For the text-containing cell, return its midpoint in [X, Y] coordinate format. 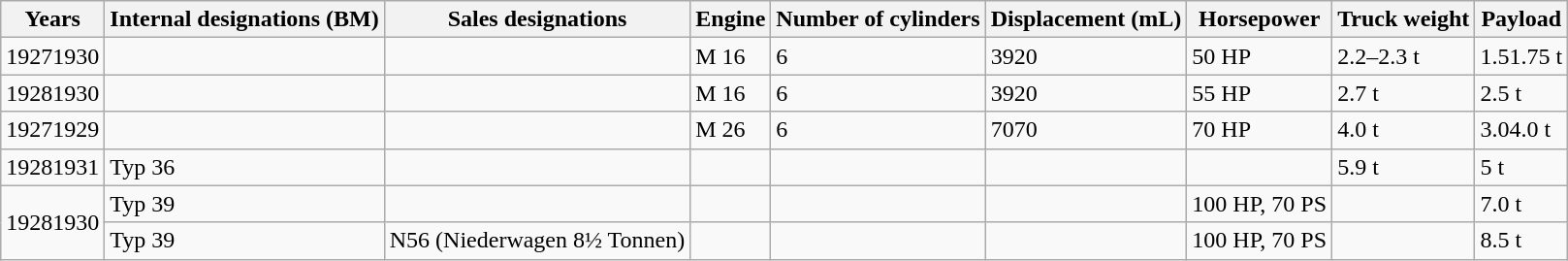
Number of cylinders [879, 19]
2.2–2.3 t [1404, 56]
70 HP [1260, 130]
8.5 t [1521, 241]
M 26 [731, 130]
Truck weight [1404, 19]
Internal designations (BM) [244, 19]
19271929 [52, 130]
Displacement (mL) [1086, 19]
19281931 [52, 167]
50 HP [1260, 56]
7.0 t [1521, 204]
4.0 t [1404, 130]
55 HP [1260, 93]
2.7 t [1404, 93]
Payload [1521, 19]
Typ 36 [244, 167]
5.9 t [1404, 167]
Years [52, 19]
3.04.0 t [1521, 130]
1.51.75 t [1521, 56]
Engine [731, 19]
Horsepower [1260, 19]
N56 (Niederwagen 8½ Tonnen) [537, 241]
7070 [1086, 130]
5 t [1521, 167]
2.5 t [1521, 93]
Sales designations [537, 19]
19271930 [52, 56]
